Scan for the cell matching the given text and deliver its (X, Y) coordinate at center. 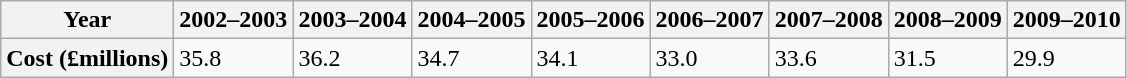
35.8 (234, 58)
2005–2006 (590, 20)
2002–2003 (234, 20)
2009–2010 (1066, 20)
2004–2005 (472, 20)
2006–2007 (710, 20)
36.2 (352, 58)
33.0 (710, 58)
29.9 (1066, 58)
2008–2009 (948, 20)
Cost (£millions) (88, 58)
34.7 (472, 58)
2003–2004 (352, 20)
31.5 (948, 58)
2007–2008 (828, 20)
34.1 (590, 58)
33.6 (828, 58)
Year (88, 20)
